For the text-containing cell, return its midpoint in [X, Y] coordinate format. 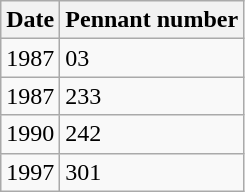
233 [152, 96]
1990 [30, 134]
03 [152, 58]
301 [152, 172]
Date [30, 20]
242 [152, 134]
1997 [30, 172]
Pennant number [152, 20]
